Find where the given text appears and provide that cell's center as (X, Y) coordinate. 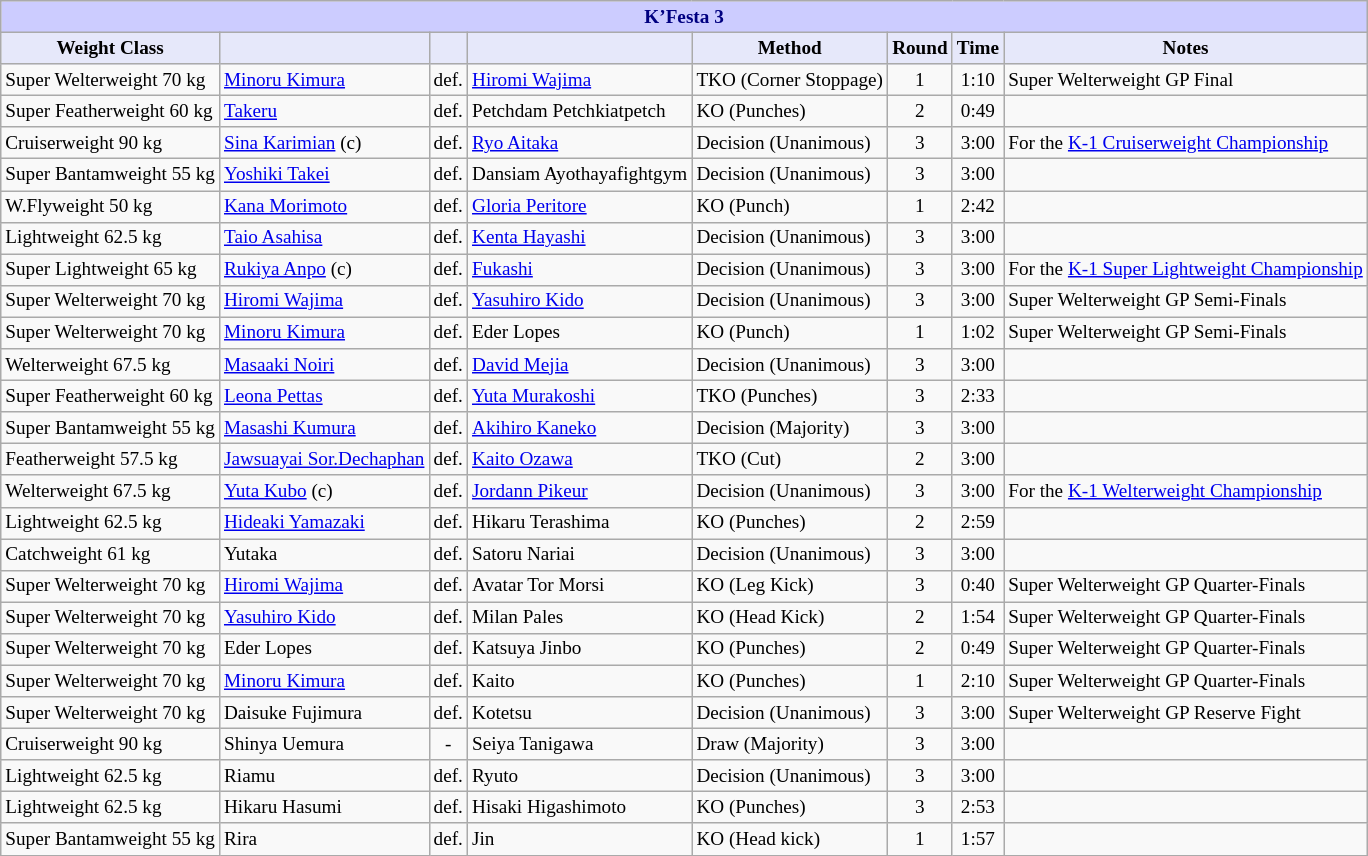
Petchdam Petchkiatpetch (579, 111)
Hikaru Terashima (579, 523)
Taio Asahisa (324, 238)
Kaito (579, 681)
Ryuto (579, 776)
Round (920, 48)
1:57 (978, 839)
Weight Class (110, 48)
2:42 (978, 206)
TKO (Corner Stoppage) (790, 80)
Hikaru Hasumi (324, 808)
Hisaki Higashimoto (579, 808)
Catchweight 61 kg (110, 554)
Satoru Nariai (579, 554)
David Mejia (579, 365)
Masaaki Noiri (324, 365)
Seiya Tanigawa (579, 744)
- (448, 744)
Yuta Murakoshi (579, 396)
For the K-1 Super Lightweight Championship (1186, 270)
Kana Morimoto (324, 206)
Time (978, 48)
Decision (Majority) (790, 428)
1:02 (978, 333)
For the K-1 Welterweight Championship (1186, 491)
Katsuya Jinbo (579, 649)
Sina Karimian (c) (324, 143)
2:10 (978, 681)
0:40 (978, 586)
W.Flyweight 50 kg (110, 206)
Notes (1186, 48)
Yoshiki Takei (324, 175)
KO (Head Kick) (790, 618)
Jin (579, 839)
Akihiro Kaneko (579, 428)
Kotetsu (579, 713)
KO (Leg Kick) (790, 586)
Featherweight 57.5 kg (110, 460)
For the K-1 Cruiserweight Championship (1186, 143)
Super Welterweight GP Final (1186, 80)
Riamu (324, 776)
Leona Pettas (324, 396)
2:33 (978, 396)
Avatar Tor Morsi (579, 586)
TKO (Punches) (790, 396)
Hideaki Yamazaki (324, 523)
Daisuke Fujimura (324, 713)
1:54 (978, 618)
Super Lightweight 65 kg (110, 270)
Masashi Kumura (324, 428)
Milan Pales (579, 618)
Jordann Pikeur (579, 491)
2:59 (978, 523)
Yutaka (324, 554)
Shinya Uemura (324, 744)
Draw (Majority) (790, 744)
Kenta Hayashi (579, 238)
Gloria Peritore (579, 206)
1:10 (978, 80)
Method (790, 48)
Super Welterweight GP Reserve Fight (1186, 713)
Dansiam Ayothayafightgym (579, 175)
Rira (324, 839)
K’Festa 3 (684, 17)
Jawsuayai Sor.Dechaphan (324, 460)
Rukiya Anpo (c) (324, 270)
Fukashi (579, 270)
Ryo Aitaka (579, 143)
Yuta Kubo (c) (324, 491)
TKO (Cut) (790, 460)
KO (Head kick) (790, 839)
2:53 (978, 808)
Takeru (324, 111)
Kaito Ozawa (579, 460)
